Capture the cell that displays the provided text and extract its [X, Y] central coordinate. 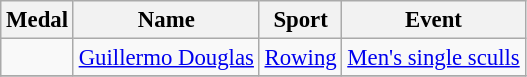
Rowing [300, 58]
Name [166, 20]
Sport [300, 20]
Event [434, 20]
Medal [38, 20]
Guillermo Douglas [166, 58]
Men's single sculls [434, 58]
